Detect which cell encompasses the target text, then output its [X, Y] center coordinate. 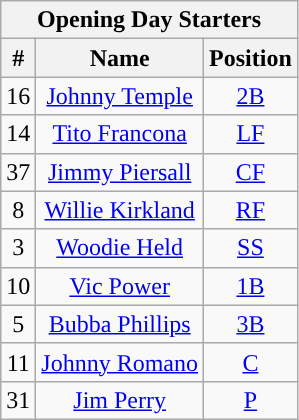
Position [251, 58]
Jimmy Piersall [120, 172]
Vic Power [120, 286]
5 [18, 324]
SS [251, 248]
LF [251, 134]
RF [251, 210]
37 [18, 172]
16 [18, 96]
3B [251, 324]
10 [18, 286]
Bubba Phillips [120, 324]
Tito Francona [120, 134]
Woodie Held [120, 248]
1B [251, 286]
Johnny Romano [120, 362]
2B [251, 96]
Name [120, 58]
CF [251, 172]
11 [18, 362]
31 [18, 400]
Opening Day Starters [150, 20]
P [251, 400]
Jim Perry [120, 400]
# [18, 58]
Willie Kirkland [120, 210]
Johnny Temple [120, 96]
8 [18, 210]
3 [18, 248]
C [251, 362]
14 [18, 134]
